Identify which cell holds the provided text, then report its (x, y) central coordinate. 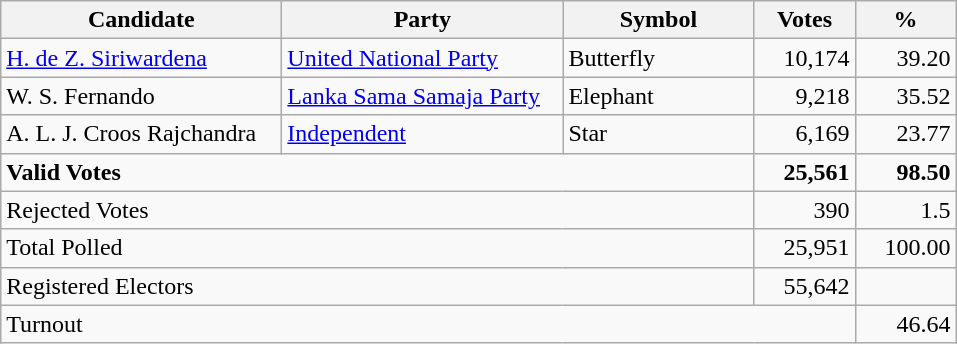
Butterfly (658, 58)
United National Party (422, 58)
6,169 (804, 134)
% (906, 20)
Registered Electors (378, 286)
Rejected Votes (378, 210)
Independent (422, 134)
Candidate (142, 20)
Symbol (658, 20)
9,218 (804, 96)
25,951 (804, 248)
Star (658, 134)
A. L. J. Croos Rajchandra (142, 134)
39.20 (906, 58)
390 (804, 210)
Lanka Sama Samaja Party (422, 96)
25,561 (804, 172)
H. de Z. Siriwardena (142, 58)
Party (422, 20)
100.00 (906, 248)
35.52 (906, 96)
Total Polled (378, 248)
23.77 (906, 134)
10,174 (804, 58)
55,642 (804, 286)
Valid Votes (378, 172)
Elephant (658, 96)
98.50 (906, 172)
Votes (804, 20)
1.5 (906, 210)
W. S. Fernando (142, 96)
46.64 (906, 324)
Turnout (428, 324)
